Capture the cell that displays the provided text and extract its [X, Y] central coordinate. 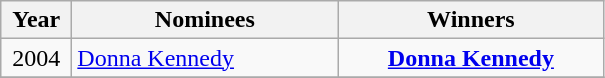
Nominees [205, 20]
Year [36, 20]
2004 [36, 58]
Winners [471, 20]
